Scan for the cell matching the given text and deliver its (X, Y) coordinate at center. 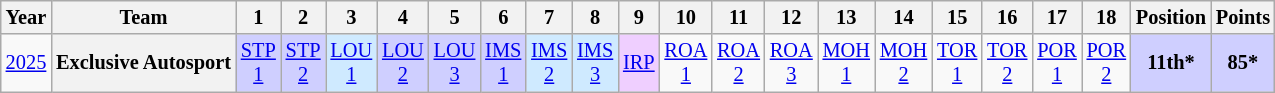
7 (549, 17)
16 (1007, 17)
POR2 (1106, 63)
STP2 (304, 63)
STP1 (258, 63)
IMS2 (549, 63)
Exclusive Autosport (144, 63)
10 (686, 17)
17 (1056, 17)
15 (957, 17)
13 (846, 17)
3 (352, 17)
Team (144, 17)
MOH2 (904, 63)
IRP (638, 63)
85* (1243, 63)
Position (1171, 17)
LOU2 (403, 63)
TOR2 (1007, 63)
LOU1 (352, 63)
Year (26, 17)
5 (455, 17)
ROA1 (686, 63)
ROA2 (738, 63)
IMS3 (595, 63)
14 (904, 17)
MOH1 (846, 63)
2025 (26, 63)
1 (258, 17)
12 (792, 17)
ROA3 (792, 63)
11th* (1171, 63)
2 (304, 17)
TOR1 (957, 63)
9 (638, 17)
Points (1243, 17)
LOU3 (455, 63)
6 (503, 17)
4 (403, 17)
8 (595, 17)
IMS1 (503, 63)
18 (1106, 17)
11 (738, 17)
POR1 (1056, 63)
